Scan for the cell matching the given text and deliver its [x, y] coordinate at center. 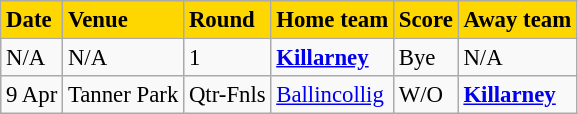
W/O [426, 94]
Qtr-Fnls [228, 94]
Tanner Park [124, 94]
Home team [332, 19]
Ballincollig [332, 94]
Away team [517, 19]
1 [228, 57]
Score [426, 19]
Round [228, 19]
9 Apr [32, 94]
Bye [426, 57]
Date [32, 19]
Venue [124, 19]
